Determine the (x, y) coordinate at the center of the cell enclosing the given text.  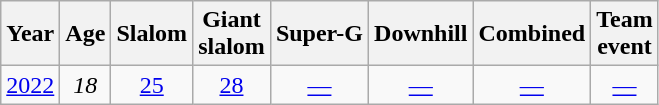
Super-G (319, 34)
Age (86, 34)
Combined (532, 34)
Slalom (152, 34)
Giantslalom (232, 34)
28 (232, 85)
18 (86, 85)
2022 (30, 85)
Year (30, 34)
25 (152, 85)
Downhill (421, 34)
Teamevent (625, 34)
